Locate the cell with the specified text and output its [X, Y] center coordinate. 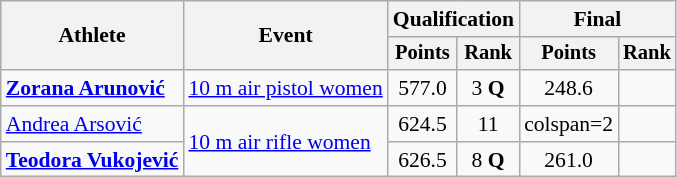
10 m air pistol women [285, 88]
11 [488, 124]
248.6 [568, 88]
3 Q [488, 88]
Qualification [454, 19]
10 m air rifle women [285, 142]
624.5 [422, 124]
colspan=2 [568, 124]
Zorana Arunović [92, 88]
Andrea Arsović [92, 124]
577.0 [422, 88]
Event [285, 36]
Final [598, 19]
Athlete [92, 36]
